Provide the (X, Y) coordinate of the cell's center where the given text is located.  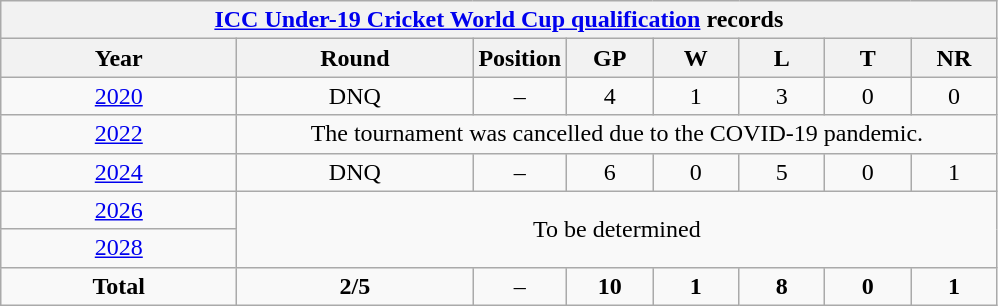
GP (610, 58)
ICC Under-19 Cricket World Cup qualification records (499, 20)
W (696, 58)
The tournament was cancelled due to the COVID-19 pandemic. (617, 134)
10 (610, 286)
2028 (119, 248)
4 (610, 96)
T (868, 58)
5 (782, 172)
8 (782, 286)
Position (520, 58)
L (782, 58)
2/5 (355, 286)
NR (954, 58)
Year (119, 58)
2026 (119, 210)
2024 (119, 172)
6 (610, 172)
To be determined (617, 229)
Total (119, 286)
Round (355, 58)
3 (782, 96)
2022 (119, 134)
2020 (119, 96)
